Search for the cell housing the specified text and yield its (x, y) center coordinate. 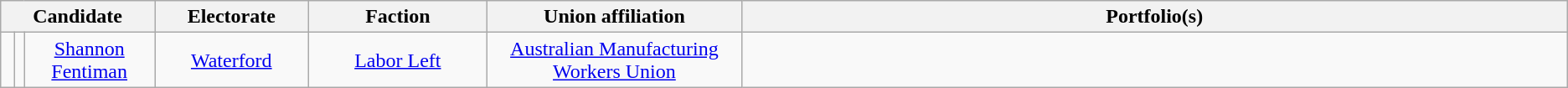
Waterford (231, 60)
Portfolio(s) (1154, 17)
Faction (398, 17)
Shannon Fentiman (90, 60)
Union affiliation (615, 17)
Electorate (231, 17)
Labor Left (398, 60)
Candidate (78, 17)
Australian Manufacturing Workers Union (615, 60)
